Capture the cell that displays the provided text and extract its (x, y) central coordinate. 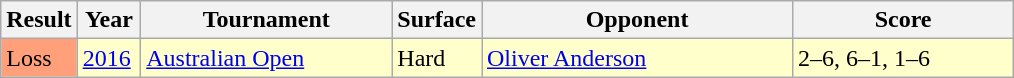
Score (904, 20)
Result (39, 20)
Oliver Anderson (638, 58)
Loss (39, 58)
2016 (109, 58)
Opponent (638, 20)
Surface (437, 20)
Year (109, 20)
Australian Open (266, 58)
Hard (437, 58)
Tournament (266, 20)
2–6, 6–1, 1–6 (904, 58)
